Detect which cell encompasses the target text, then output its (X, Y) center coordinate. 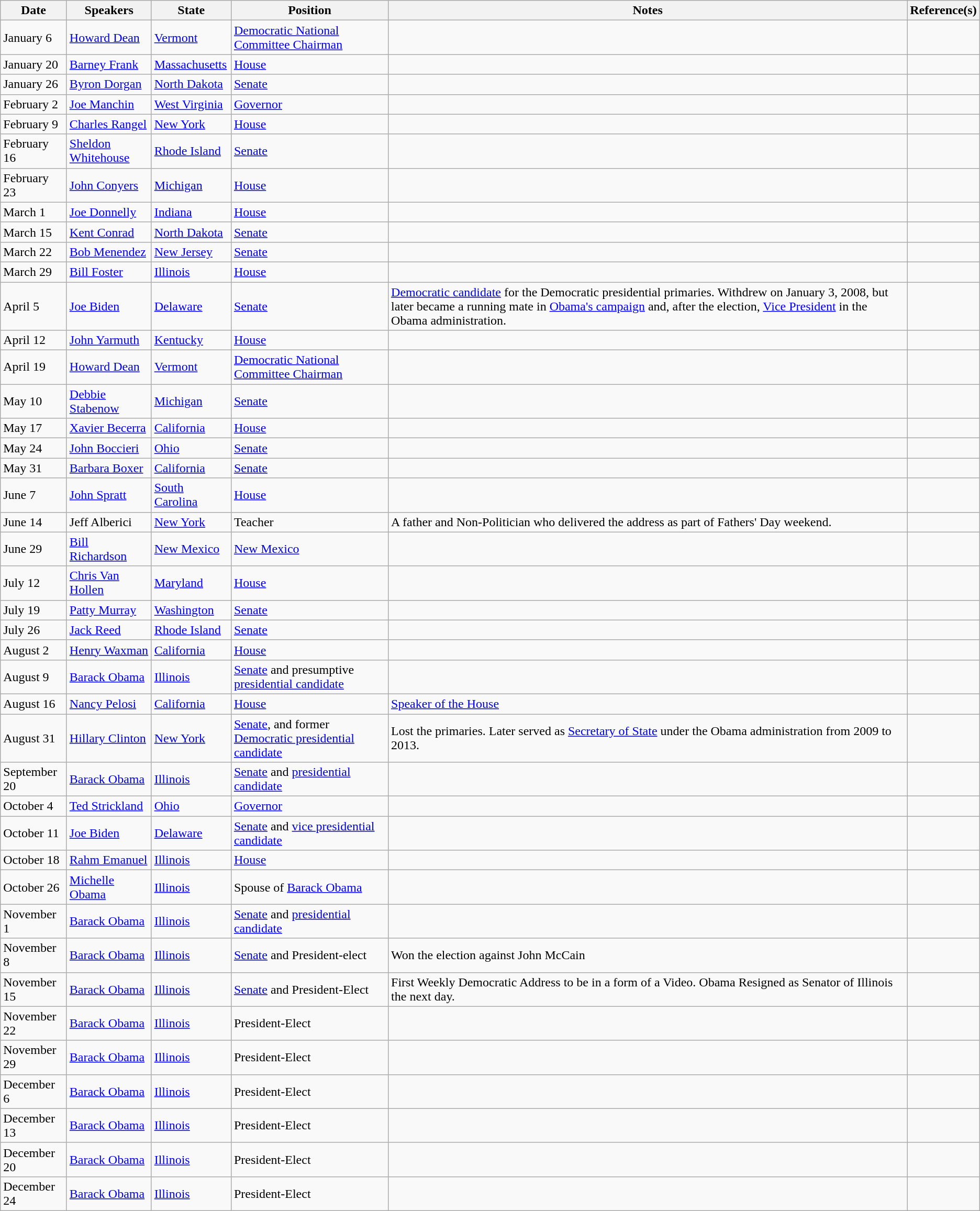
Won the election against John McCain (648, 955)
John Boccieri (109, 448)
July 19 (34, 610)
Senate and vice presidential candidate (309, 834)
Speakers (109, 10)
July 26 (34, 630)
January 20 (34, 64)
May 17 (34, 428)
Barney Frank (109, 64)
March 15 (34, 232)
State (191, 10)
Date (34, 10)
Joe Manchin (109, 104)
Charles Rangel (109, 124)
April 5 (34, 306)
January 6 (34, 38)
November 8 (34, 955)
Jeff Alberici (109, 522)
February 9 (34, 124)
Jack Reed (109, 630)
August 9 (34, 676)
Sheldon Whitehouse (109, 151)
Bob Menendez (109, 252)
Patty Murray (109, 610)
December 13 (34, 1126)
December 6 (34, 1091)
Washington (191, 610)
Bill Foster (109, 272)
John Spratt (109, 495)
December 20 (34, 1159)
March 1 (34, 212)
Reference(s) (943, 10)
Teacher (309, 522)
Lost the primaries. Later served as Secretary of State under the Obama administration from 2009 to 2013. (648, 738)
Massachusetts (191, 64)
Indiana (191, 212)
Senate and President-Elect (309, 990)
November 1 (34, 921)
Kent Conrad (109, 232)
March 22 (34, 252)
September 20 (34, 779)
April 12 (34, 340)
Michelle Obama (109, 887)
December 24 (34, 1194)
A father and Non-Politician who delivered the address as part of Fathers' Day weekend. (648, 522)
Rahm Emanuel (109, 860)
Speaker of the House (648, 704)
June 14 (34, 522)
February 16 (34, 151)
Senate and presumptive presidential candidate (309, 676)
Byron Dorgan (109, 84)
May 24 (34, 448)
April 19 (34, 368)
John Yarmuth (109, 340)
Kentucky (191, 340)
February 2 (34, 104)
Chris Van Hollen (109, 583)
Maryland (191, 583)
October 4 (34, 806)
Position (309, 10)
May 10 (34, 401)
March 29 (34, 272)
Nancy Pelosi (109, 704)
Notes (648, 10)
June 7 (34, 495)
October 26 (34, 887)
First Weekly Democratic Address to be in a form of a Video. Obama Resigned as Senator of Illinois the next day. (648, 990)
August 16 (34, 704)
South Carolina (191, 495)
Senate and President-elect (309, 955)
Barbara Boxer (109, 468)
Hillary Clinton (109, 738)
November 15 (34, 990)
January 26 (34, 84)
October 11 (34, 834)
Bill Richardson (109, 549)
New Jersey (191, 252)
Senate, and former Democratic presidential candidate (309, 738)
November 22 (34, 1023)
October 18 (34, 860)
August 2 (34, 650)
Henry Waxman (109, 650)
Ted Strickland (109, 806)
Xavier Becerra (109, 428)
Debbie Stabenow (109, 401)
West Virginia (191, 104)
November 29 (34, 1058)
Joe Donnelly (109, 212)
May 31 (34, 468)
August 31 (34, 738)
February 23 (34, 185)
July 12 (34, 583)
John Conyers (109, 185)
Spouse of Barack Obama (309, 887)
June 29 (34, 549)
